Extract the [x, y] coordinate from the center of the cell holding the provided text.  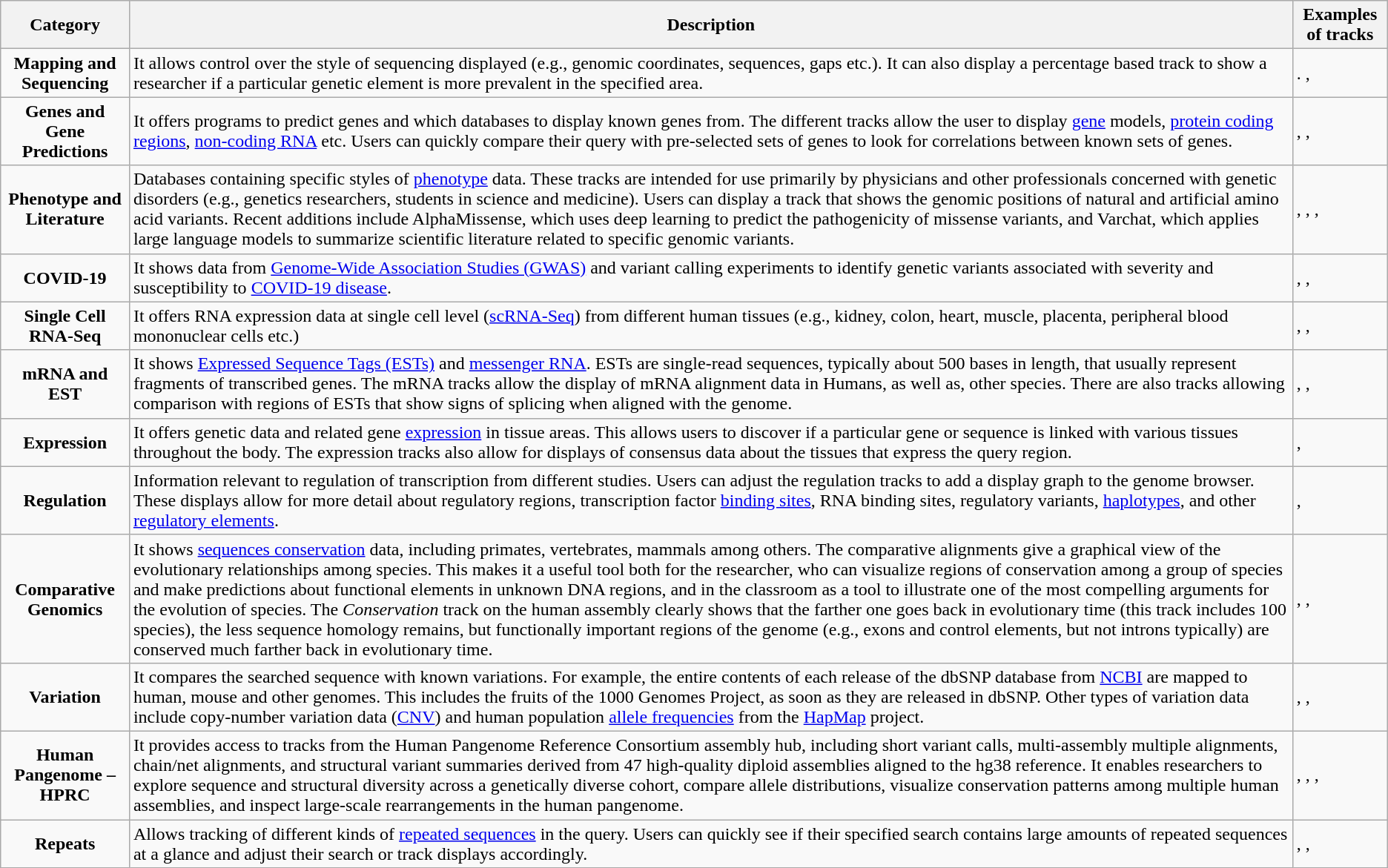
Single Cell RNA-Seq [65, 326]
Variation [65, 697]
Description [710, 25]
. , [1340, 73]
Regulation [65, 500]
Mapping and Sequencing [65, 73]
COVID-19 [65, 277]
Comparative Genomics [65, 599]
mRNA and EST [65, 384]
Human Pangenome – HPRC [65, 775]
Expression [65, 442]
Category [65, 25]
Examples of tracks [1340, 25]
Repeats [65, 844]
Phenotype and Literature [65, 209]
Genes and Gene Predictions [65, 131]
